Identify which cell holds the provided text, then report its [X, Y] central coordinate. 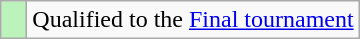
Qualified to the Final tournament [193, 20]
